From the cell containing the given text, extract its center point as [x, y] coordinate. 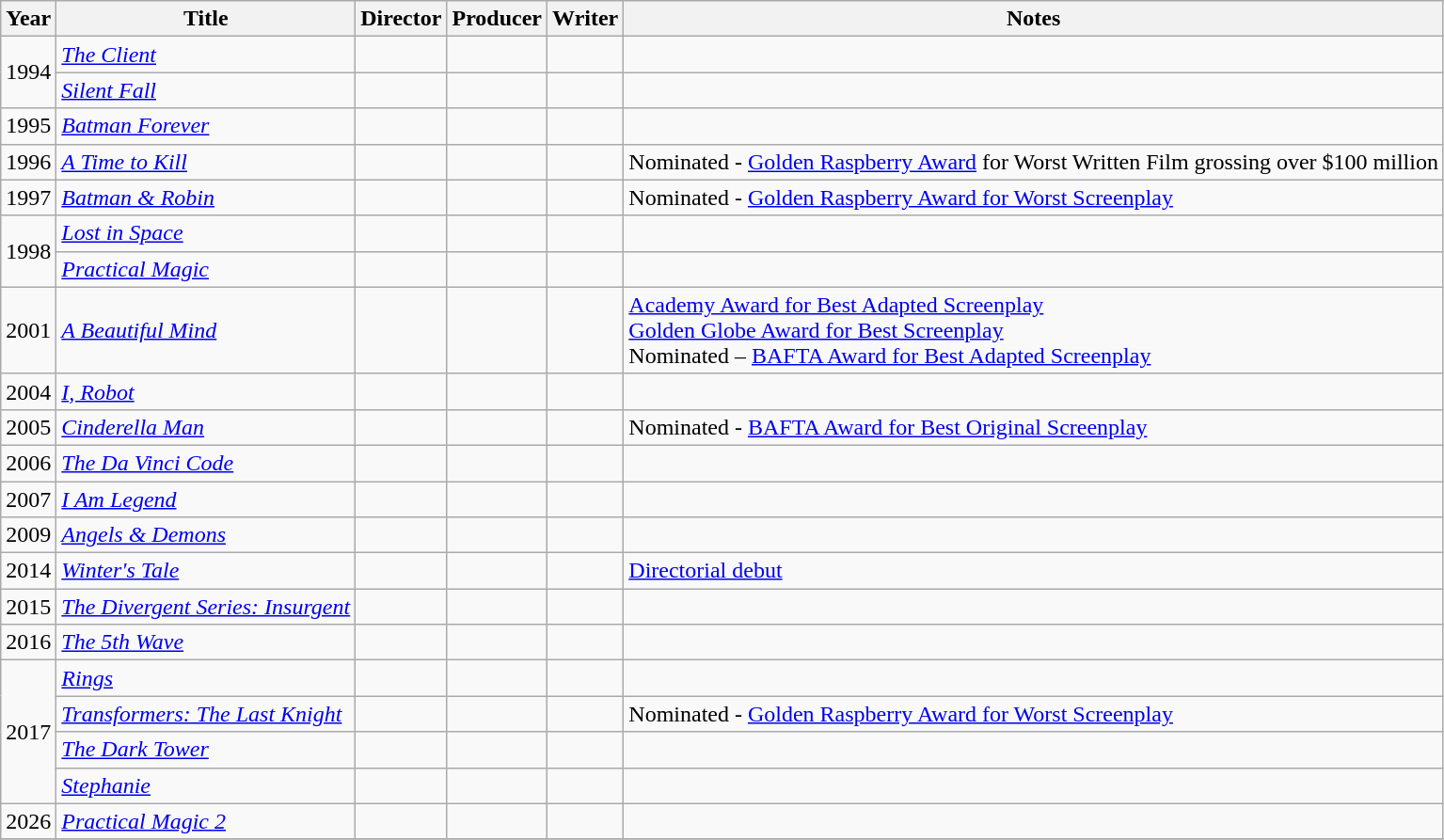
Lost in Space [206, 233]
Nominated - Golden Raspberry Award for Worst Written Film grossing over $100 million [1034, 162]
1998 [28, 251]
Batman & Robin [206, 198]
The Divergent Series: Insurgent [206, 607]
2017 [28, 732]
Transformers: The Last Knight [206, 714]
Batman Forever [206, 126]
2001 [28, 330]
Writer [585, 19]
2006 [28, 463]
Producer [497, 19]
I Am Legend [206, 499]
2009 [28, 535]
2004 [28, 391]
1994 [28, 72]
2026 [28, 821]
2014 [28, 571]
Stephanie [206, 785]
Academy Award for Best Adapted ScreenplayGolden Globe Award for Best ScreenplayNominated – BAFTA Award for Best Adapted Screenplay [1034, 330]
Director [401, 19]
2015 [28, 607]
1996 [28, 162]
2005 [28, 427]
A Beautiful Mind [206, 330]
The 5th Wave [206, 642]
Title [206, 19]
Practical Magic 2 [206, 821]
Directorial debut [1034, 571]
Winter's Tale [206, 571]
The Client [206, 55]
1997 [28, 198]
I, Robot [206, 391]
Practical Magic [206, 269]
Angels & Demons [206, 535]
Cinderella Man [206, 427]
2007 [28, 499]
Silent Fall [206, 90]
Year [28, 19]
Rings [206, 678]
The Dark Tower [206, 750]
The Da Vinci Code [206, 463]
A Time to Kill [206, 162]
2016 [28, 642]
Nominated - BAFTA Award for Best Original Screenplay [1034, 427]
1995 [28, 126]
Notes [1034, 19]
